Search for the cell housing the specified text and yield its (x, y) center coordinate. 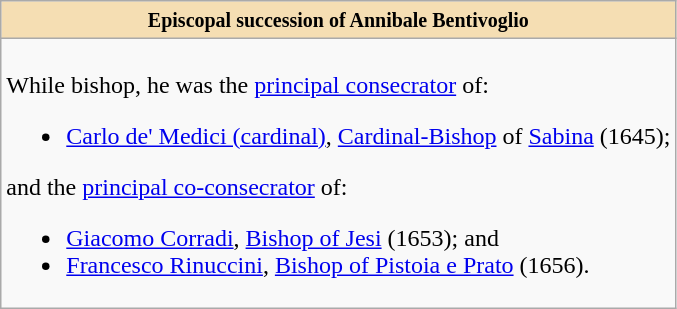
Episcopal succession of Annibale Bentivoglio (338, 20)
